Find where the given text appears and provide that cell's center as (X, Y) coordinate. 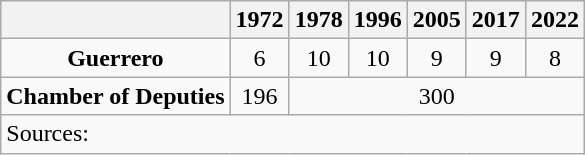
Sources: (293, 134)
300 (436, 96)
Chamber of Deputies (116, 96)
1978 (318, 20)
6 (260, 58)
Guerrero (116, 58)
2022 (554, 20)
2017 (496, 20)
1972 (260, 20)
8 (554, 58)
196 (260, 96)
2005 (436, 20)
1996 (378, 20)
